Locate the cell with the specified text and output its (X, Y) center coordinate. 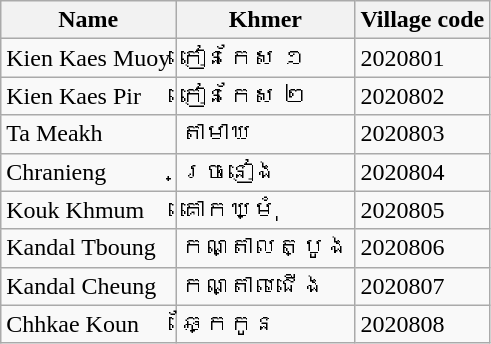
Kouk Khmum (88, 210)
2020808 (422, 324)
Ta Meakh (88, 134)
Khmer (266, 20)
Kien Kaes Muoy (88, 58)
កៀនកែស ២ (266, 96)
Chhkae Koun (88, 324)
Village code (422, 20)
Chranieng (88, 172)
ច្រនៀង (266, 172)
កៀនកែស ១ (266, 58)
កណ្តាលជើង (266, 286)
Kien Kaes Pir (88, 96)
កណ្តាលត្បូង (266, 248)
2020807 (422, 286)
ឆ្កែកូន (266, 324)
2020801 (422, 58)
Kandal Cheung (88, 286)
គោកឃ្មុំ (266, 210)
Name (88, 20)
2020802 (422, 96)
2020806 (422, 248)
តាមាឃ (266, 134)
2020805 (422, 210)
Kandal Tboung (88, 248)
2020804 (422, 172)
2020803 (422, 134)
